Return the [X, Y] coordinate for the center point of the cell that contains the specified text.  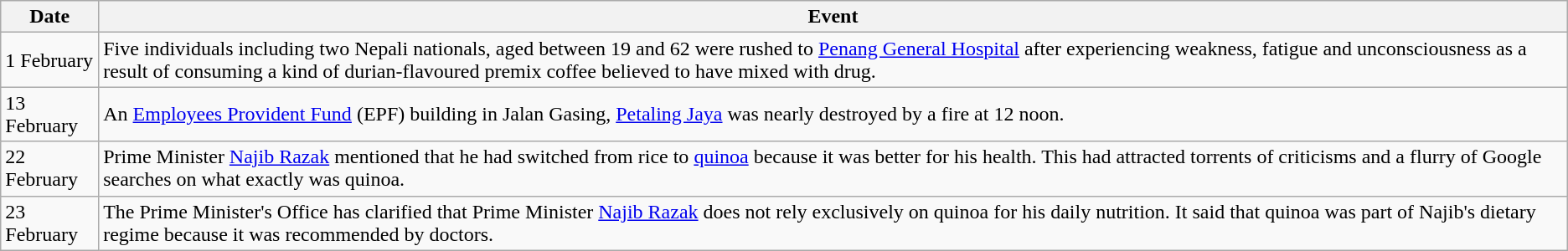
23 February [50, 223]
An Employees Provident Fund (EPF) building in Jalan Gasing, Petaling Jaya was nearly destroyed by a fire at 12 noon. [833, 114]
22 February [50, 169]
13 February [50, 114]
Event [833, 17]
1 February [50, 60]
Date [50, 17]
